Extract the (X, Y) coordinate from the center of the cell holding the provided text.  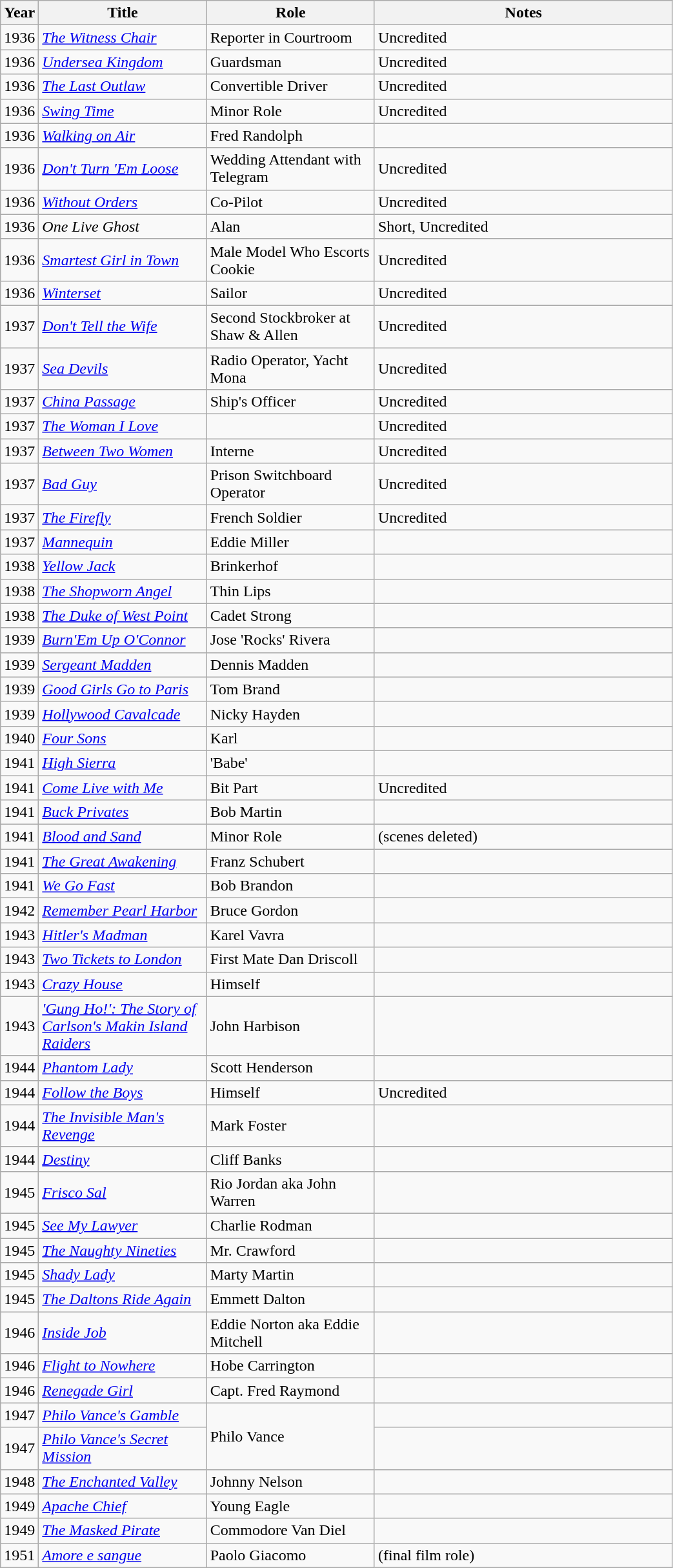
Eddie Norton aka Eddie Mitchell (290, 1333)
Short, Uncredited (523, 226)
Sea Devils (123, 368)
(scenes deleted) (523, 837)
Second Stockbroker at Shaw & Allen (290, 327)
Walking on Air (123, 136)
Hitler's Madman (123, 935)
Hobe Carrington (290, 1366)
Bit Part (290, 788)
Two Tickets to London (123, 960)
Marty Martin (290, 1275)
Phantom Lady (123, 1068)
Nicky Hayden (290, 714)
Johnny Nelson (290, 1482)
Jose 'Rocks' Rivera (290, 640)
Year (19, 13)
Scott Henderson (290, 1068)
Role (290, 13)
Karl (290, 738)
Come Live with Me (123, 788)
Young Eagle (290, 1506)
Interne (290, 451)
Mr. Crawford (290, 1250)
Eddie Miller (290, 542)
Burn'Em Up O'Connor (123, 640)
Follow the Boys (123, 1092)
Philo Vance (290, 1436)
The Masked Pirate (123, 1531)
Flight to Nowhere (123, 1366)
Inside Job (123, 1333)
Co-Pilot (290, 202)
Male Model Who Escorts Cookie (290, 259)
Dennis Madden (290, 665)
Remember Pearl Harbor (123, 910)
Convertible Driver (290, 86)
The Firefly (123, 518)
Winterset (123, 293)
Tom Brand (290, 689)
Amore e sangue (123, 1555)
One Live Ghost (123, 226)
Don't Turn 'Em Loose (123, 169)
Franz Schubert (290, 861)
Bob Martin (290, 812)
'Gung Ho!': The Story of Carlson's Makin Island Raiders (123, 1026)
Destiny (123, 1159)
Philo Vance's Secret Mission (123, 1448)
Guardsman (290, 62)
The Great Awakening (123, 861)
The Witness Chair (123, 37)
Buck Privates (123, 812)
Philo Vance's Gamble (123, 1415)
Frisco Sal (123, 1192)
Emmett Dalton (290, 1300)
The Invisible Man's Revenge (123, 1125)
The Naughty Nineties (123, 1250)
Blood and Sand (123, 837)
High Sierra (123, 763)
Hollywood Cavalcade (123, 714)
1948 (19, 1482)
Four Sons (123, 738)
Bad Guy (123, 484)
We Go Fast (123, 886)
Smartest Girl in Town (123, 259)
Prison Switchboard Operator (290, 484)
Between Two Women (123, 451)
Brinkerhof (290, 567)
Fred Randolph (290, 136)
Apache Chief (123, 1506)
The Enchanted Valley (123, 1482)
The Daltons Ride Again (123, 1300)
(final film role) (523, 1555)
The Woman I Love (123, 427)
First Mate Dan Driscoll (290, 960)
Title (123, 13)
The Last Outlaw (123, 86)
Mark Foster (290, 1125)
Shady Lady (123, 1275)
Karel Vavra (290, 935)
China Passage (123, 402)
Mannequin (123, 542)
Bob Brandon (290, 886)
Wedding Attendant with Telegram (290, 169)
Good Girls Go to Paris (123, 689)
Charlie Rodman (290, 1225)
French Soldier (290, 518)
Ship's Officer (290, 402)
Cliff Banks (290, 1159)
Notes (523, 13)
Renegade Girl (123, 1391)
Rio Jordan aka John Warren (290, 1192)
Bruce Gordon (290, 910)
Commodore Van Diel (290, 1531)
Yellow Jack (123, 567)
Capt. Fred Raymond (290, 1391)
Reporter in Courtroom (290, 37)
The Duke of West Point (123, 616)
Sergeant Madden (123, 665)
See My Lawyer (123, 1225)
Alan (290, 226)
Sailor (290, 293)
Cadet Strong (290, 616)
John Harbison (290, 1026)
Radio Operator, Yacht Mona (290, 368)
Undersea Kingdom (123, 62)
Crazy House (123, 984)
Thin Lips (290, 591)
Paolo Giacomo (290, 1555)
Swing Time (123, 111)
1951 (19, 1555)
'Babe' (290, 763)
1942 (19, 910)
1940 (19, 738)
Without Orders (123, 202)
The Shopworn Angel (123, 591)
Don't Tell the Wife (123, 327)
